Search for the cell housing the specified text and yield its (X, Y) center coordinate. 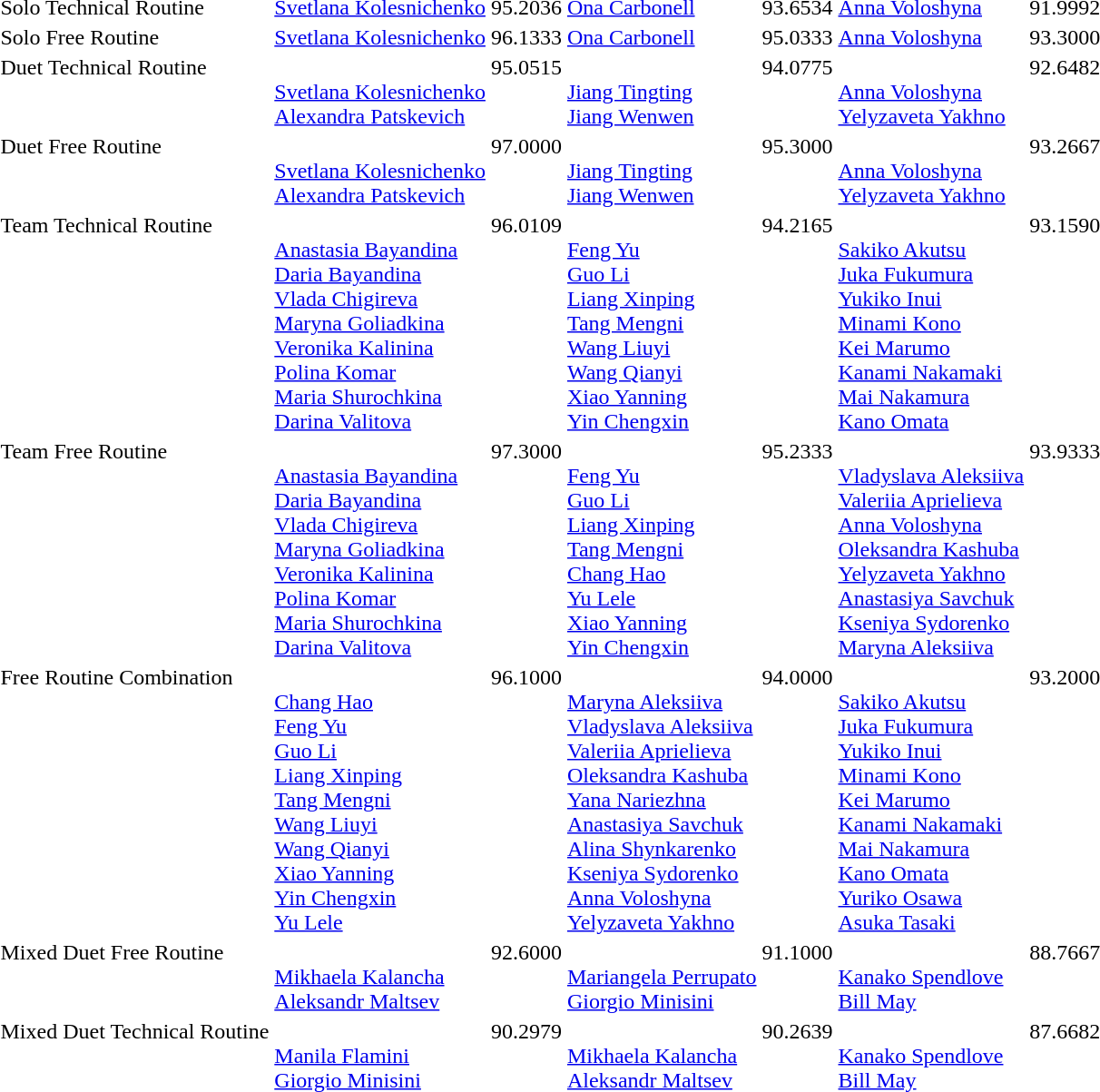
95.2333 (797, 549)
Chang HaoFeng YuGuo LiLiang XinpingTang MengniWang LiuyiWang QianyiXiao YanningYin ChengxinYu Lele (380, 800)
96.0109 (526, 323)
Mikhaela KalanchaAleksandr Maltsev (380, 977)
Mariangela PerrupatoGiorgio Minisini (662, 977)
94.2165 (797, 323)
97.3000 (526, 549)
94.0000 (797, 800)
Anna Voloshyna (931, 37)
Ona Carbonell (662, 37)
Sakiko AkutsuJuka FukumuraYukiko InuiMinami KonoKei MarumoKanami NakamakiMai NakamuraKano OmataYuriko OsawaAsuka Tasaki (931, 800)
95.3000 (797, 171)
97.0000 (526, 171)
95.0333 (797, 37)
92.6000 (526, 977)
Vladyslava AleksiivaValeriia AprielievaAnna VoloshynaOleksandra KashubaYelyzaveta YakhnoAnastasiya SavchukKseniya SydorenkoMaryna Aleksiiva (931, 549)
96.1333 (526, 37)
95.0515 (526, 92)
Feng YuGuo LiLiang XinpingTang MengniWang LiuyiWang QianyiXiao YanningYin Chengxin (662, 323)
Svetlana Kolesnichenko (380, 37)
Sakiko AkutsuJuka FukumuraYukiko InuiMinami KonoKei MarumoKanami NakamakiMai NakamuraKano Omata (931, 323)
Feng YuGuo LiLiang XinpingTang MengniChang HaoYu LeleXiao YanningYin Chengxin (662, 549)
Kanako SpendloveBill May (931, 977)
96.1000 (526, 800)
94.0775 (797, 92)
91.1000 (797, 977)
